Pinpoint the cell where the given text exists, returning its (x, y) midpoint coordinate. 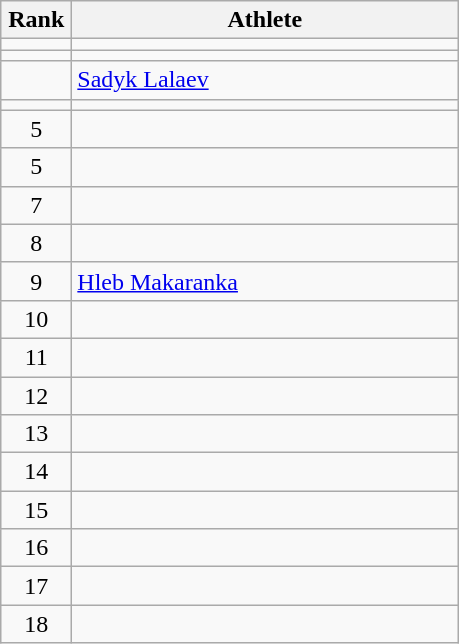
11 (36, 357)
8 (36, 243)
18 (36, 624)
Hleb Makaranka (265, 281)
14 (36, 472)
16 (36, 548)
7 (36, 205)
12 (36, 395)
Sadyk Lalaev (265, 80)
9 (36, 281)
Athlete (265, 20)
Rank (36, 20)
10 (36, 319)
15 (36, 510)
17 (36, 586)
13 (36, 434)
